Locate the cell with the specified text and output its [X, Y] center coordinate. 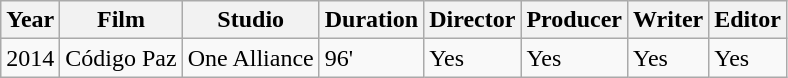
Editor [748, 20]
96' [371, 58]
Year [30, 20]
One Alliance [250, 58]
Código Paz [121, 58]
Film [121, 20]
Director [472, 20]
Producer [574, 20]
2014 [30, 58]
Studio [250, 20]
Duration [371, 20]
Writer [668, 20]
